Locate the cell with the specified text and output its (x, y) center coordinate. 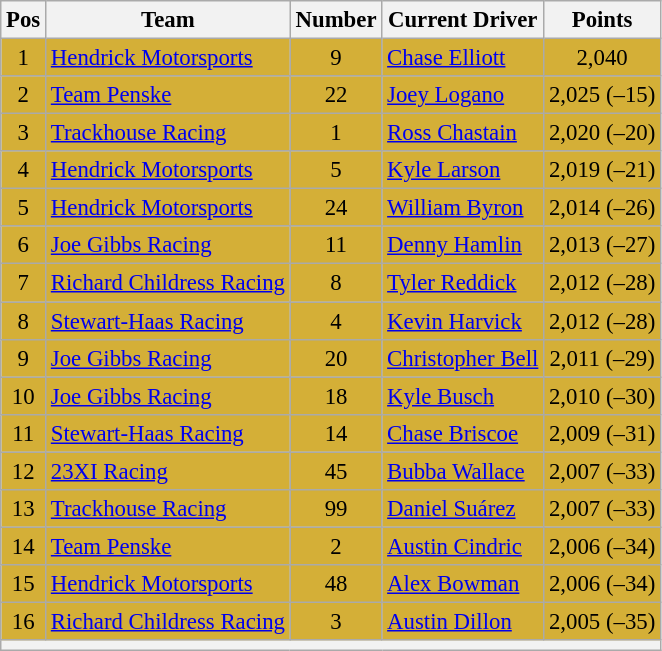
2,040 (602, 58)
10 (24, 396)
Austin Cindric (463, 546)
2,010 (–30) (602, 396)
2,025 (–15) (602, 95)
Joey Logano (463, 95)
22 (336, 95)
Chase Elliott (463, 58)
Current Driver (463, 20)
24 (336, 208)
2,009 (–31) (602, 433)
Kyle Larson (463, 170)
16 (24, 621)
Points (602, 20)
23XI Racing (168, 471)
48 (336, 584)
Christopher Bell (463, 358)
Team (168, 20)
2,019 (–21) (602, 170)
William Byron (463, 208)
Daniel Suárez (463, 509)
99 (336, 509)
Kevin Harvick (463, 321)
Alex Bowman (463, 584)
45 (336, 471)
Tyler Reddick (463, 283)
Bubba Wallace (463, 471)
Austin Dillon (463, 621)
2,013 (–27) (602, 245)
6 (24, 245)
Chase Briscoe (463, 433)
2,014 (–26) (602, 208)
2,005 (–35) (602, 621)
Pos (24, 20)
Kyle Busch (463, 396)
Denny Hamlin (463, 245)
18 (336, 396)
20 (336, 358)
Ross Chastain (463, 133)
Number (336, 20)
7 (24, 283)
15 (24, 584)
2,011 (–29) (602, 358)
12 (24, 471)
2,020 (–20) (602, 133)
13 (24, 509)
